Locate the cell with the specified text and output its [x, y] center coordinate. 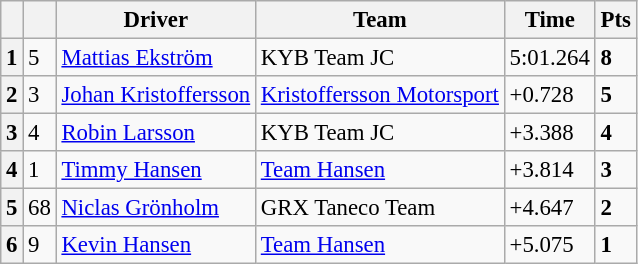
Driver [156, 20]
9 [40, 245]
Pts [616, 20]
Time [550, 20]
5:01.264 [550, 58]
Robin Larsson [156, 133]
Kevin Hansen [156, 245]
+3.388 [550, 133]
8 [616, 58]
Mattias Ekström [156, 58]
+3.814 [550, 170]
Johan Kristoffersson [156, 95]
+0.728 [550, 95]
Team [380, 20]
+5.075 [550, 245]
Kristoffersson Motorsport [380, 95]
Niclas Grönholm [156, 208]
Timmy Hansen [156, 170]
+4.647 [550, 208]
6 [12, 245]
68 [40, 208]
GRX Taneco Team [380, 208]
